Capture the cell that displays the provided text and extract its (X, Y) central coordinate. 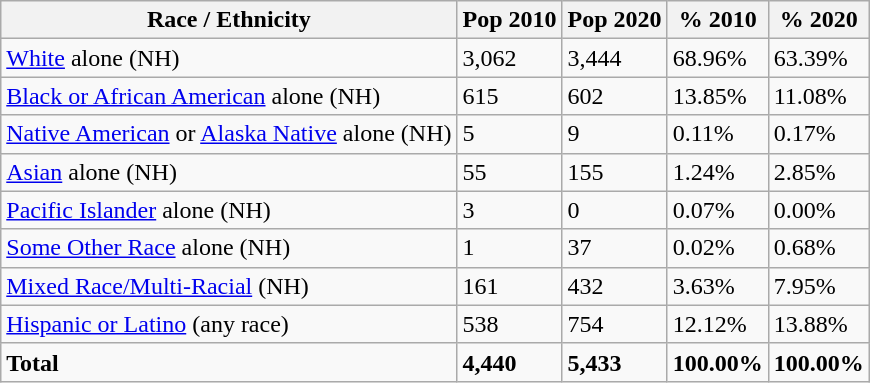
Black or African American alone (NH) (229, 96)
3.63% (718, 286)
11.08% (818, 96)
0.11% (718, 134)
37 (614, 248)
Some Other Race alone (NH) (229, 248)
Native American or Alaska Native alone (NH) (229, 134)
12.12% (718, 324)
4,440 (510, 362)
161 (510, 286)
155 (614, 172)
Hispanic or Latino (any race) (229, 324)
615 (510, 96)
602 (614, 96)
3 (510, 210)
Mixed Race/Multi-Racial (NH) (229, 286)
0.00% (818, 210)
Race / Ethnicity (229, 20)
13.85% (718, 96)
9 (614, 134)
1.24% (718, 172)
1 (510, 248)
5,433 (614, 362)
Asian alone (NH) (229, 172)
0.17% (818, 134)
538 (510, 324)
Pop 2010 (510, 20)
0.02% (718, 248)
55 (510, 172)
13.88% (818, 324)
0.07% (718, 210)
Pop 2020 (614, 20)
2.85% (818, 172)
3,062 (510, 58)
Pacific Islander alone (NH) (229, 210)
7.95% (818, 286)
0.68% (818, 248)
0 (614, 210)
68.96% (718, 58)
754 (614, 324)
5 (510, 134)
432 (614, 286)
White alone (NH) (229, 58)
% 2010 (718, 20)
% 2020 (818, 20)
3,444 (614, 58)
Total (229, 362)
63.39% (818, 58)
